Return [X, Y] of the center of cell containing provided text 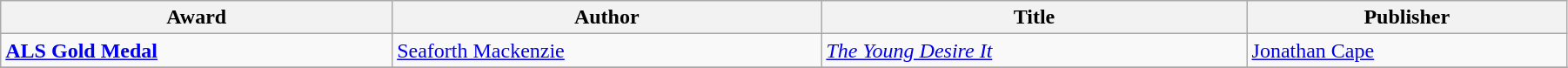
Seaforth Mackenzie [607, 51]
Title [1034, 17]
Publisher [1406, 17]
The Young Desire It [1034, 51]
Award [197, 17]
ALS Gold Medal [197, 51]
Author [607, 17]
Jonathan Cape [1406, 51]
